From the cell containing the given text, extract its center point as (X, Y) coordinate. 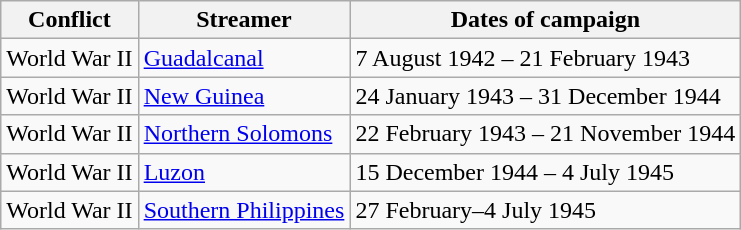
Southern Philippines (244, 210)
Guadalcanal (244, 58)
Dates of campaign (546, 20)
27 February–4 July 1945 (546, 210)
22 February 1943 – 21 November 1944 (546, 134)
Streamer (244, 20)
24 January 1943 – 31 December 1944 (546, 96)
7 August 1942 – 21 February 1943 (546, 58)
Northern Solomons (244, 134)
Luzon (244, 172)
15 December 1944 – 4 July 1945 (546, 172)
Conflict (70, 20)
New Guinea (244, 96)
